Extract the [x, y] coordinate from the center of the cell holding the provided text.  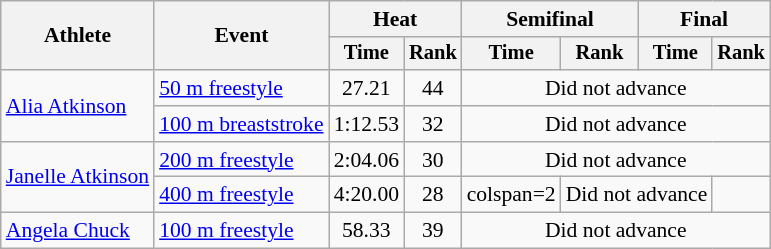
100 m freestyle [241, 231]
colspan=2 [512, 195]
400 m freestyle [241, 195]
50 m freestyle [241, 88]
44 [433, 88]
100 m breaststroke [241, 124]
1:12.53 [366, 124]
Alia Atkinson [78, 106]
Heat [396, 19]
Final [704, 19]
39 [433, 231]
4:20.00 [366, 195]
32 [433, 124]
58.33 [366, 231]
Athlete [78, 36]
Semifinal [550, 19]
Angela Chuck [78, 231]
28 [433, 195]
200 m freestyle [241, 160]
Janelle Atkinson [78, 178]
Event [241, 36]
2:04.06 [366, 160]
27.21 [366, 88]
30 [433, 160]
